Capture the cell that displays the provided text and extract its (x, y) central coordinate. 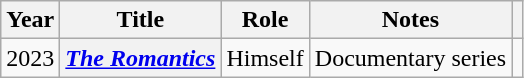
Himself (265, 58)
Title (140, 20)
The Romantics (140, 58)
Documentary series (410, 58)
2023 (30, 58)
Notes (410, 20)
Role (265, 20)
Year (30, 20)
